Locate the cell with the specified text and output its (x, y) center coordinate. 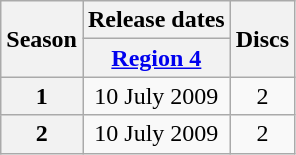
Release dates (156, 20)
Season (42, 39)
1 (42, 96)
Region 4 (156, 58)
Discs (262, 39)
